Search for the cell housing the specified text and yield its [X, Y] center coordinate. 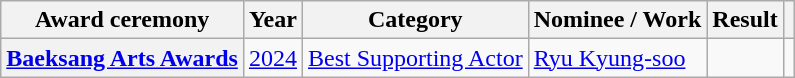
2024 [272, 58]
Nominee / Work [618, 20]
Baeksang Arts Awards [122, 58]
Ryu Kyung-soo [618, 58]
Result [745, 20]
Category [415, 20]
Best Supporting Actor [415, 58]
Year [272, 20]
Award ceremony [122, 20]
